From the cell containing the given text, extract its center point as (X, Y) coordinate. 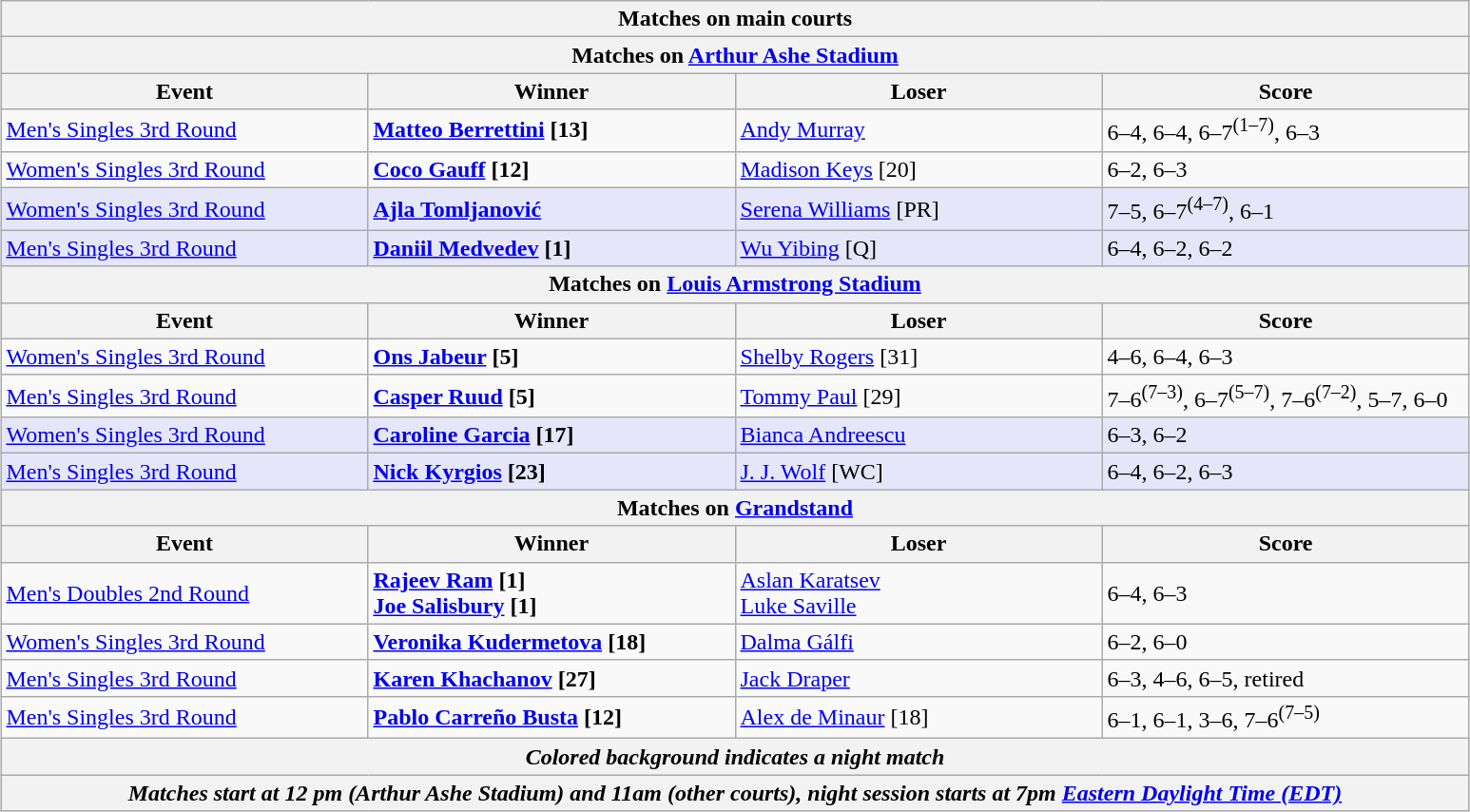
Dalma Gálfi (919, 642)
Ajla Tomljanović (551, 209)
Matches on Louis Armstrong Stadium (735, 284)
Karen Khachanov [27] (551, 678)
Coco Gauff [12] (551, 169)
Casper Ruud [5] (551, 396)
Matches start at 12 pm (Arthur Ashe Stadium) and 11am (other courts), night session starts at 7pm Eastern Daylight Time (EDT) (735, 793)
6–4, 6–2, 6–2 (1286, 248)
Bianca Andreescu (919, 435)
J. J. Wolf [WC] (919, 472)
Madison Keys [20] (919, 169)
Pablo Carreño Busta [12] (551, 717)
Daniil Medvedev [1] (551, 248)
6–4, 6–3 (1286, 593)
Colored background indicates a night match (735, 757)
Aslan Karatsev Luke Saville (919, 593)
Tommy Paul [29] (919, 396)
Matches on Arthur Ashe Stadium (735, 55)
6–2, 6–0 (1286, 642)
Veronika Kudermetova [18] (551, 642)
6–1, 6–1, 3–6, 7–6(7–5) (1286, 717)
Wu Yibing [Q] (919, 248)
Andy Murray (919, 131)
Nick Kyrgios [23] (551, 472)
Caroline Garcia [17] (551, 435)
Rajeev Ram [1] Joe Salisbury [1] (551, 593)
6–4, 6–2, 6–3 (1286, 472)
4–6, 6–4, 6–3 (1286, 357)
6–2, 6–3 (1286, 169)
Serena Williams [PR] (919, 209)
Men's Doubles 2nd Round (184, 593)
7–6(7–3), 6–7(5–7), 7–6(7–2), 5–7, 6–0 (1286, 396)
6–3, 4–6, 6–5, retired (1286, 678)
6–3, 6–2 (1286, 435)
Ons Jabeur [5] (551, 357)
7–5, 6–7(4–7), 6–1 (1286, 209)
Matches on Grandstand (735, 508)
Alex de Minaur [18] (919, 717)
Matteo Berrettini [13] (551, 131)
Matches on main courts (735, 19)
Jack Draper (919, 678)
6–4, 6–4, 6–7(1–7), 6–3 (1286, 131)
Shelby Rogers [31] (919, 357)
